Capture the cell that displays the provided text and extract its (X, Y) central coordinate. 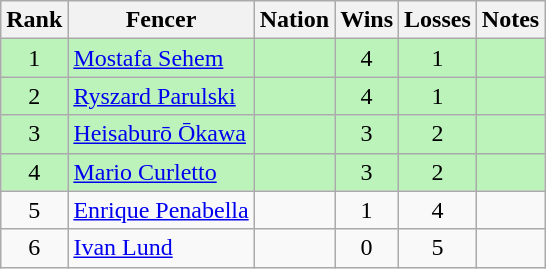
Ivan Lund (161, 248)
0 (367, 248)
Mario Curletto (161, 172)
Heisaburō Ōkawa (161, 134)
6 (34, 248)
Wins (367, 20)
Ryszard Parulski (161, 96)
Notes (510, 20)
Mostafa Sehem (161, 58)
Fencer (161, 20)
Losses (438, 20)
Rank (34, 20)
Nation (294, 20)
Enrique Penabella (161, 210)
